Detect which cell encompasses the target text, then output its [X, Y] center coordinate. 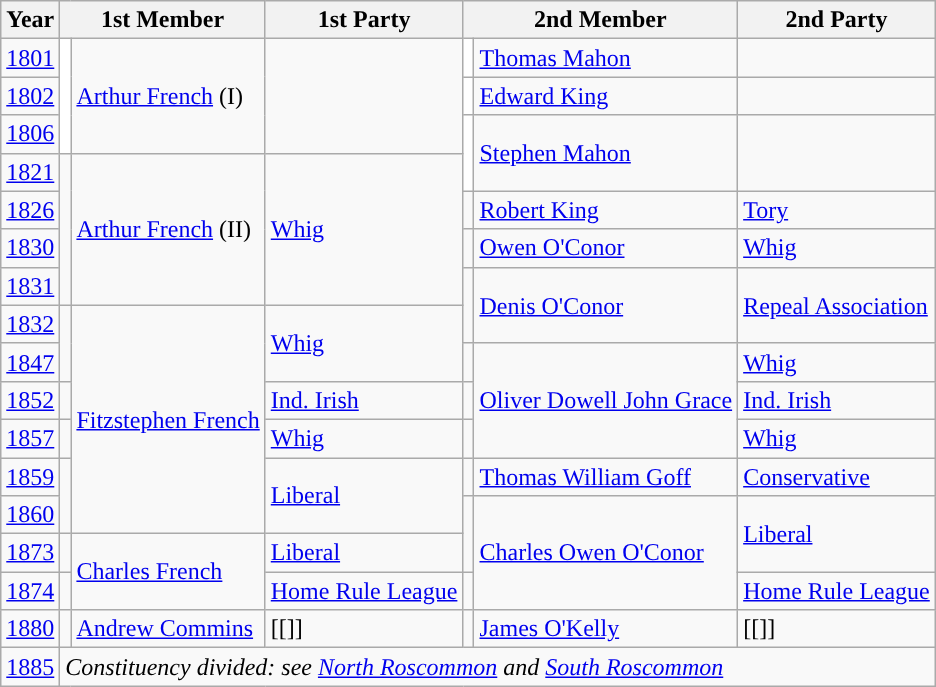
Oliver Dowell John Grace [606, 400]
Year [30, 20]
2nd Party [837, 20]
Fitzstephen French [168, 419]
Stephen Mahon [606, 153]
2nd Member [600, 20]
Andrew Commins [168, 629]
1830 [30, 248]
1st Member [162, 20]
1806 [30, 134]
1821 [30, 172]
Thomas William Goff [606, 477]
Charles French [168, 572]
1826 [30, 210]
1st Party [364, 20]
Conservative [837, 477]
1857 [30, 438]
1859 [30, 477]
James O'Kelly [606, 629]
1802 [30, 96]
Tory [837, 210]
1885 [30, 667]
1852 [30, 400]
Owen O'Conor [606, 248]
Arthur French (II) [168, 229]
1873 [30, 553]
1860 [30, 515]
1832 [30, 324]
Edward King [606, 96]
Repeal Association [837, 305]
Constituency divided: see North Roscommon and South Roscommon [498, 667]
Denis O'Conor [606, 305]
Arthur French (I) [168, 96]
Charles Owen O'Conor [606, 553]
1847 [30, 362]
1831 [30, 286]
1880 [30, 629]
Thomas Mahon [606, 58]
1801 [30, 58]
Robert King [606, 210]
1874 [30, 591]
